Locate the cell with the specified text and output its (X, Y) center coordinate. 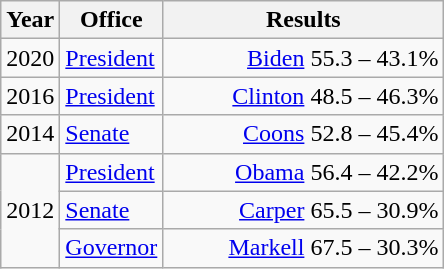
Clinton 48.5 – 46.3% (304, 96)
Office (112, 20)
Governor (112, 248)
Coons 52.8 – 45.4% (304, 134)
2016 (30, 96)
Results (304, 20)
2014 (30, 134)
Obama 56.4 – 42.2% (304, 172)
Carper 65.5 – 30.9% (304, 210)
2012 (30, 210)
Markell 67.5 – 30.3% (304, 248)
Year (30, 20)
Biden 55.3 – 43.1% (304, 58)
2020 (30, 58)
